Find where the given text appears and provide that cell's center as (X, Y) coordinate. 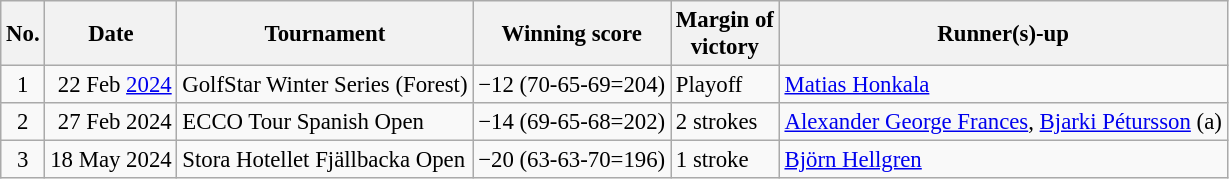
3 (23, 160)
Winning score (572, 34)
−14 (69-65-68=202) (572, 122)
1 (23, 85)
Date (111, 34)
−12 (70-65-69=204) (572, 85)
−20 (63-63-70=196) (572, 160)
ECCO Tour Spanish Open (325, 122)
Stora Hotellet Fjällbacka Open (325, 160)
Matias Honkala (1003, 85)
18 May 2024 (111, 160)
Playoff (724, 85)
1 stroke (724, 160)
Alexander George Frances, Bjarki Pétursson (a) (1003, 122)
2 (23, 122)
27 Feb 2024 (111, 122)
Tournament (325, 34)
22 Feb 2024 (111, 85)
Runner(s)-up (1003, 34)
Björn Hellgren (1003, 160)
GolfStar Winter Series (Forest) (325, 85)
2 strokes (724, 122)
Margin ofvictory (724, 34)
No. (23, 34)
